Pinpoint the cell where the given text exists, returning its (X, Y) midpoint coordinate. 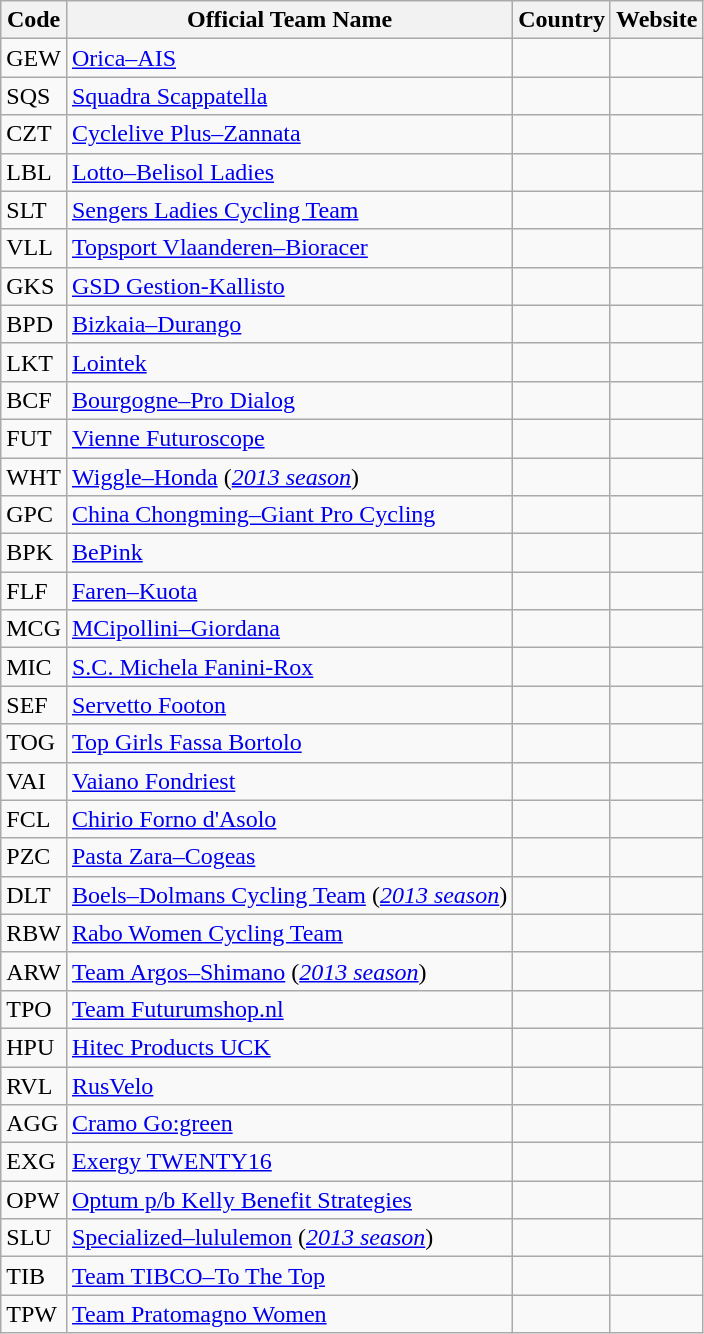
China Chongming–Giant Pro Cycling (289, 515)
RVL (34, 1085)
FCL (34, 819)
Squadra Scappatella (289, 96)
Specialized–lululemon (2013 season) (289, 1238)
Hitec Products UCK (289, 1047)
Website (656, 20)
Cyclelive Plus–Zannata (289, 134)
Team TIBCO–To The Top (289, 1276)
SEF (34, 705)
OPW (34, 1200)
SQS (34, 96)
Exergy TWENTY16 (289, 1162)
HPU (34, 1047)
Vienne Futuroscope (289, 438)
Team Futurumshop.nl (289, 1009)
FUT (34, 438)
FLF (34, 591)
WHT (34, 477)
SLT (34, 210)
RusVelo (289, 1085)
Lointek (289, 362)
TOG (34, 743)
Boels–Dolmans Cycling Team (2013 season) (289, 895)
Topsport Vlaanderen–Bioracer (289, 248)
TPO (34, 1009)
MCG (34, 629)
TPW (34, 1314)
EXG (34, 1162)
Faren–Kuota (289, 591)
Code (34, 20)
Sengers Ladies Cycling Team (289, 210)
Official Team Name (289, 20)
Cramo Go:green (289, 1124)
BePink (289, 553)
Team Argos–Shimano (2013 season) (289, 971)
Lotto–Belisol Ladies (289, 172)
AGG (34, 1124)
LBL (34, 172)
GEW (34, 58)
Bizkaia–Durango (289, 324)
LKT (34, 362)
PZC (34, 857)
DLT (34, 895)
Orica–AIS (289, 58)
GKS (34, 286)
GSD Gestion-Kallisto (289, 286)
SLU (34, 1238)
BPK (34, 553)
Rabo Women Cycling Team (289, 933)
Bourgogne–Pro Dialog (289, 400)
MIC (34, 667)
Top Girls Fassa Bortolo (289, 743)
Vaiano Fondriest (289, 781)
BCF (34, 400)
Optum p/b Kelly Benefit Strategies (289, 1200)
ARW (34, 971)
TIB (34, 1276)
VAI (34, 781)
VLL (34, 248)
Country (562, 20)
Team Pratomagno Women (289, 1314)
S.C. Michela Fanini-Rox (289, 667)
BPD (34, 324)
MCipollini–Giordana (289, 629)
CZT (34, 134)
GPC (34, 515)
Pasta Zara–Cogeas (289, 857)
Wiggle–Honda (2013 season) (289, 477)
Chirio Forno d'Asolo (289, 819)
Servetto Footon (289, 705)
RBW (34, 933)
